Identify which cell holds the provided text, then report its (X, Y) central coordinate. 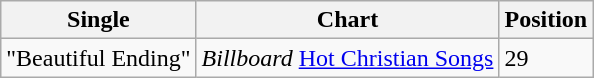
Chart (348, 20)
"Beautiful Ending" (98, 58)
Billboard Hot Christian Songs (348, 58)
Position (546, 20)
Single (98, 20)
29 (546, 58)
